Return [X, Y] of the center of cell containing provided text 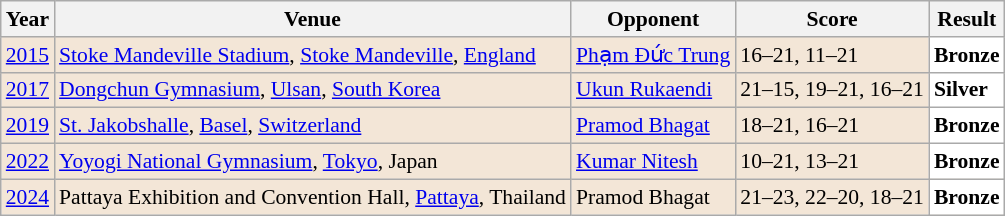
18–21, 16–21 [832, 126]
10–21, 13–21 [832, 162]
2019 [28, 126]
Kumar Nitesh [653, 162]
Opponent [653, 19]
Phạm Đức Trung [653, 55]
St. Jakobshalle, Basel, Switzerland [312, 126]
Yoyogi National Gymnasium, Tokyo, Japan [312, 162]
Score [832, 19]
Ukun Rukaendi [653, 90]
2022 [28, 162]
Venue [312, 19]
Result [967, 19]
Year [28, 19]
21–23, 22–20, 18–21 [832, 197]
2024 [28, 197]
Stoke Mandeville Stadium, Stoke Mandeville, England [312, 55]
Pattaya Exhibition and Convention Hall, Pattaya, Thailand [312, 197]
16–21, 11–21 [832, 55]
Silver [967, 90]
2017 [28, 90]
2015 [28, 55]
Dongchun Gymnasium, Ulsan, South Korea [312, 90]
21–15, 19–21, 16–21 [832, 90]
